Identify which cell holds the provided text, then report its [x, y] central coordinate. 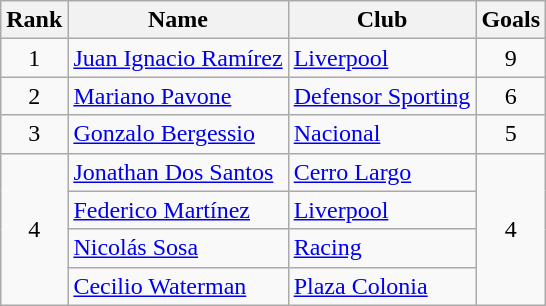
6 [511, 96]
5 [511, 134]
Cecilio Waterman [178, 286]
Juan Ignacio Ramírez [178, 58]
Nicolás Sosa [178, 248]
Defensor Sporting [382, 96]
9 [511, 58]
Cerro Largo [382, 172]
Jonathan Dos Santos [178, 172]
Rank [34, 20]
Federico Martínez [178, 210]
Goals [511, 20]
Name [178, 20]
Club [382, 20]
Racing [382, 248]
1 [34, 58]
Mariano Pavone [178, 96]
2 [34, 96]
3 [34, 134]
Gonzalo Bergessio [178, 134]
Plaza Colonia [382, 286]
Nacional [382, 134]
